Identify which cell holds the provided text, then report its (X, Y) central coordinate. 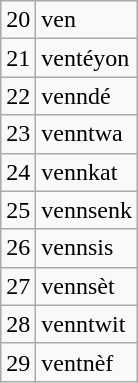
ven (87, 20)
22 (18, 96)
ventéyon (87, 58)
vennsèt (87, 286)
28 (18, 324)
21 (18, 58)
26 (18, 248)
venntwa (87, 134)
vennsis (87, 248)
25 (18, 210)
vennkat (87, 172)
23 (18, 134)
27 (18, 286)
20 (18, 20)
24 (18, 172)
29 (18, 362)
venntwit (87, 324)
vennsenk (87, 210)
ventnèf (87, 362)
venndé (87, 96)
